Return (X, Y) of the center of cell containing provided text 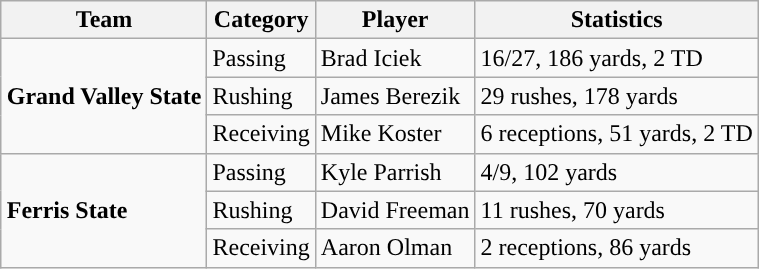
Brad Iciek (395, 58)
16/27, 186 yards, 2 TD (616, 58)
Kyle Parrish (395, 172)
Category (261, 20)
11 rushes, 70 yards (616, 210)
James Berezik (395, 96)
Player (395, 20)
Statistics (616, 20)
6 receptions, 51 yards, 2 TD (616, 134)
Ferris State (104, 210)
29 rushes, 178 yards (616, 96)
Mike Koster (395, 134)
Grand Valley State (104, 96)
David Freeman (395, 210)
2 receptions, 86 yards (616, 248)
Team (104, 20)
Aaron Olman (395, 248)
4/9, 102 yards (616, 172)
